From the cell containing the given text, extract its center point as (X, Y) coordinate. 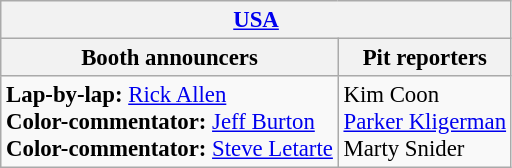
Pit reporters (424, 58)
Lap-by-lap: Rick AllenColor-commentator: Jeff BurtonColor-commentator: Steve Letarte (170, 122)
Booth announcers (170, 58)
USA (256, 20)
Kim CoonParker KligermanMarty Snider (424, 122)
